Extract the [x, y] coordinate from the center of the cell holding the provided text.  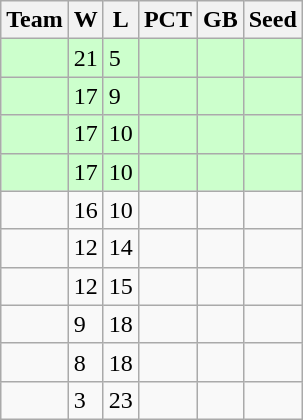
5 [120, 58]
3 [86, 400]
GB [220, 20]
Seed [272, 20]
PCT [168, 20]
21 [86, 58]
14 [120, 248]
15 [120, 286]
16 [86, 210]
L [120, 20]
W [86, 20]
23 [120, 400]
8 [86, 362]
Team [35, 20]
